Capture the cell that displays the provided text and extract its (x, y) central coordinate. 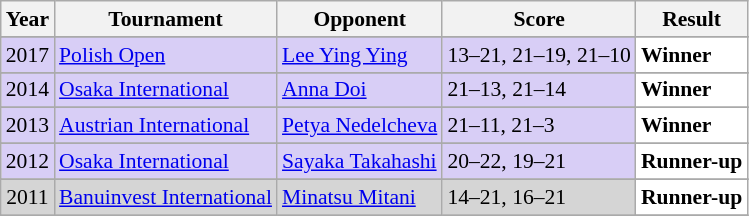
13–21, 21–19, 21–10 (539, 55)
Result (692, 19)
Banuinvest International (166, 197)
2013 (28, 126)
21–13, 21–14 (539, 90)
2017 (28, 55)
Tournament (166, 19)
Minatsu Mitani (360, 197)
Polish Open (166, 55)
Petya Nedelcheva (360, 126)
2011 (28, 197)
Score (539, 19)
Opponent (360, 19)
2012 (28, 162)
Anna Doi (360, 90)
14–21, 16–21 (539, 197)
20–22, 19–21 (539, 162)
Lee Ying Ying (360, 55)
Austrian International (166, 126)
21–11, 21–3 (539, 126)
Sayaka Takahashi (360, 162)
Year (28, 19)
2014 (28, 90)
